Pinpoint the cell where the given text exists, returning its (x, y) midpoint coordinate. 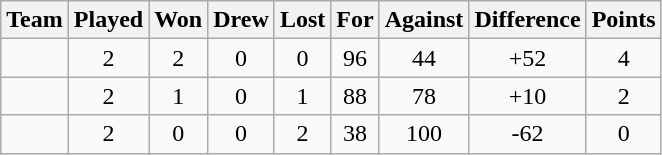
Against (424, 20)
Points (624, 20)
100 (424, 134)
38 (355, 134)
88 (355, 96)
+52 (528, 58)
44 (424, 58)
-62 (528, 134)
96 (355, 58)
Drew (242, 20)
Lost (302, 20)
Won (178, 20)
Difference (528, 20)
Played (108, 20)
4 (624, 58)
+10 (528, 96)
For (355, 20)
78 (424, 96)
Team (35, 20)
